Capture the cell that displays the provided text and extract its [x, y] central coordinate. 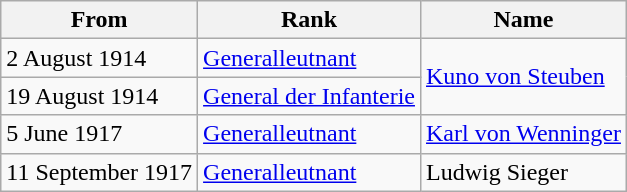
Name [523, 20]
Rank [310, 20]
19 August 1914 [100, 96]
General der Infanterie [310, 96]
Kuno von Steuben [523, 77]
From [100, 20]
Karl von Wenninger [523, 134]
5 June 1917 [100, 134]
2 August 1914 [100, 58]
Ludwig Sieger [523, 172]
11 September 1917 [100, 172]
